Provide the (X, Y) coordinate of the cell's center where the given text is located.  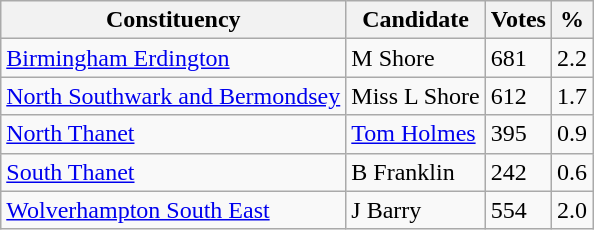
2.0 (572, 210)
B Franklin (416, 172)
North Southwark and Bermondsey (174, 96)
M Shore (416, 58)
Constituency (174, 20)
0.6 (572, 172)
Candidate (416, 20)
% (572, 20)
Tom Holmes (416, 134)
612 (518, 96)
Wolverhampton South East (174, 210)
South Thanet (174, 172)
242 (518, 172)
North Thanet (174, 134)
Birmingham Erdington (174, 58)
395 (518, 134)
Votes (518, 20)
J Barry (416, 210)
0.9 (572, 134)
681 (518, 58)
Miss L Shore (416, 96)
2.2 (572, 58)
1.7 (572, 96)
554 (518, 210)
